Provide the [X, Y] coordinate of the cell's center where the given text is located.  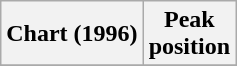
Chart (1996) [72, 34]
Peakposition [189, 34]
